Extract the [X, Y] coordinate from the center of the cell holding the provided text.  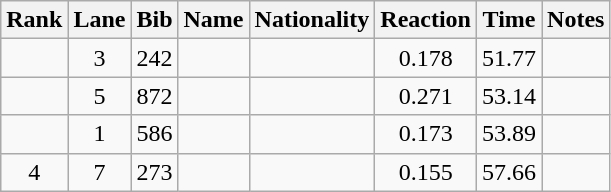
Time [510, 20]
Notes [576, 20]
Nationality [312, 20]
53.89 [510, 134]
4 [34, 172]
Name [214, 20]
586 [154, 134]
7 [100, 172]
273 [154, 172]
Lane [100, 20]
3 [100, 58]
Reaction [426, 20]
0.173 [426, 134]
Rank [34, 20]
57.66 [510, 172]
242 [154, 58]
Bib [154, 20]
51.77 [510, 58]
53.14 [510, 96]
1 [100, 134]
0.271 [426, 96]
0.155 [426, 172]
872 [154, 96]
5 [100, 96]
0.178 [426, 58]
